Locate the cell with the specified text and output its (X, Y) center coordinate. 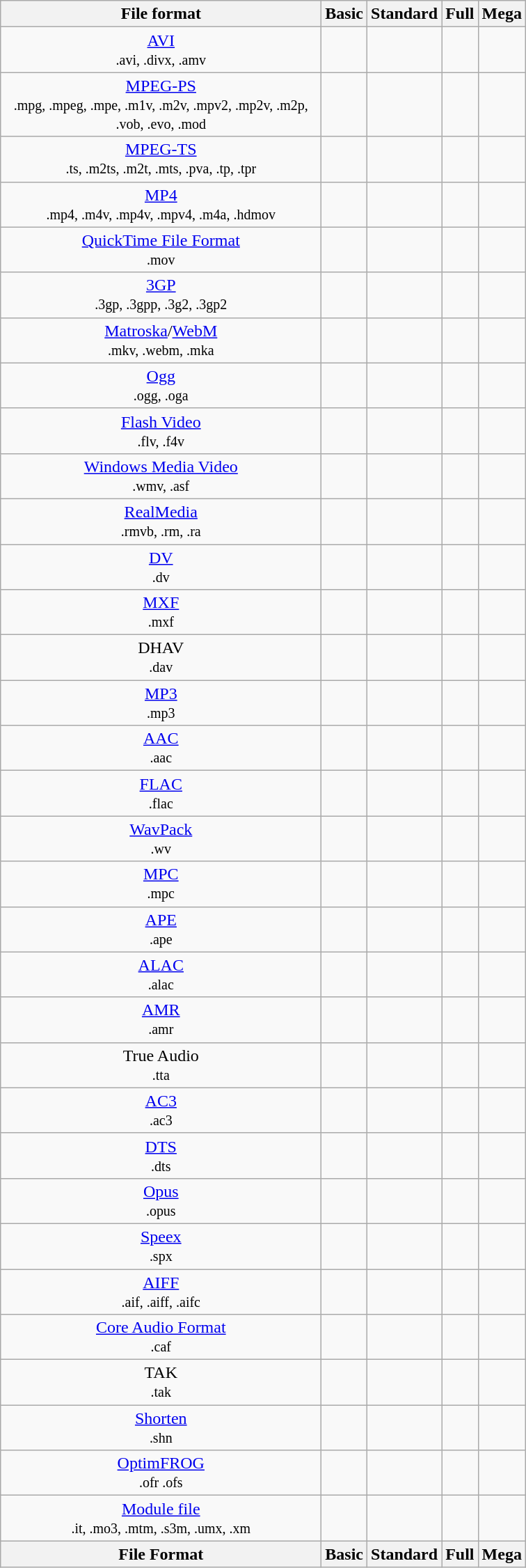
DV.dv (161, 567)
DTS.dts (161, 1156)
TAK.tak (161, 1383)
MP4.mp4, .m4v, .mp4v, .mpv4, .m4a, .hdmov (161, 205)
AIFF.aif, .aiff, .aifc (161, 1291)
File format (161, 14)
MP3.mp3 (161, 703)
RealMedia.rmvb, .rm, .ra (161, 521)
QuickTime File Format.mov (161, 249)
OptimFROG.ofr .ofs (161, 1473)
Opus.opus (161, 1200)
APE.ape (161, 929)
True Audio.tta (161, 1065)
AAC.aac (161, 748)
File Format (161, 1554)
Flash Video.flv, .f4v (161, 430)
WavPack.wv (161, 838)
3GP.3gp, .3gpp, .3g2, .3gp2 (161, 295)
DHAV.dav (161, 657)
Matroska/WebM.mkv, .webm, .mka (161, 340)
AVI.avi, .divx, .amv (161, 50)
MPEG-TS.ts, .m2ts, .m2t, .mts, .pva, .tp, .tpr (161, 159)
Module file.it, .mo3, .mtm, .s3m, .umx, .xm (161, 1518)
FLAC.flac (161, 794)
Speex.spx (161, 1246)
MXF.mxf (161, 613)
Core Audio Format.caf (161, 1337)
Shorten.shn (161, 1427)
AMR.amr (161, 1019)
ALAC.alac (161, 975)
AC3.ac3 (161, 1110)
MPC.mpc (161, 884)
Ogg.ogg, .oga (161, 386)
Windows Media Video.wmv, .asf (161, 476)
MPEG-PS.mpg, .mpeg, .mpe, .m1v, .m2v, .mpv2, .mp2v, .m2p, .vob, .evo, .mod (161, 104)
